Search for the cell housing the specified text and yield its (X, Y) center coordinate. 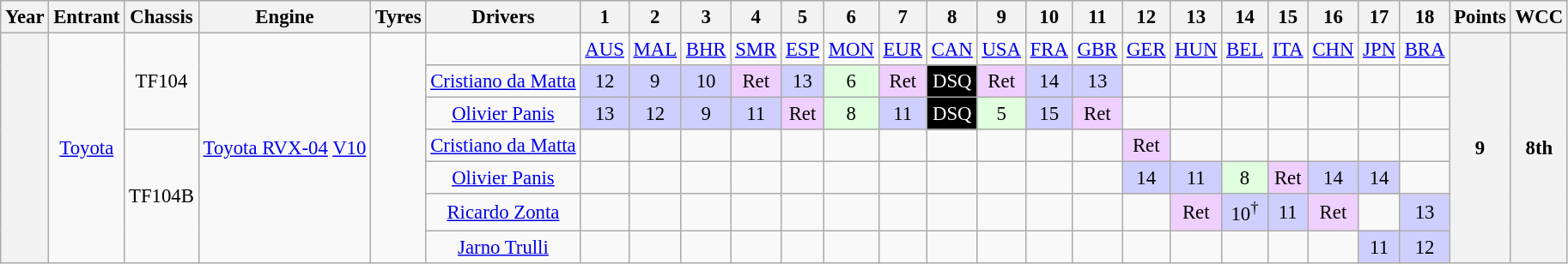
Engine (284, 17)
CHN (1333, 50)
EUR (903, 50)
BHR (706, 50)
GER (1146, 50)
Year (25, 17)
TF104B (161, 195)
HUN (1196, 50)
Entrant (87, 17)
Ricardo Zonta (503, 212)
4 (756, 17)
Tyres (398, 17)
BEL (1245, 50)
18 (1424, 17)
MON (851, 50)
2 (654, 17)
SMR (756, 50)
Toyota RVX-04 V10 (284, 148)
AUS (605, 50)
Points (1480, 17)
10† (1245, 212)
BRA (1424, 50)
ITA (1288, 50)
3 (706, 17)
FRA (1049, 50)
Toyota (87, 148)
16 (1333, 17)
17 (1379, 17)
TF104 (161, 82)
MAL (654, 50)
GBR (1097, 50)
7 (903, 17)
JPN (1379, 50)
WCC (1539, 17)
CAN (951, 50)
8th (1539, 148)
Drivers (503, 17)
Chassis (161, 17)
ESP (803, 50)
Jarno Trulli (503, 247)
1 (605, 17)
USA (1001, 50)
